Find where the given text appears and provide that cell's center as (x, y) coordinate. 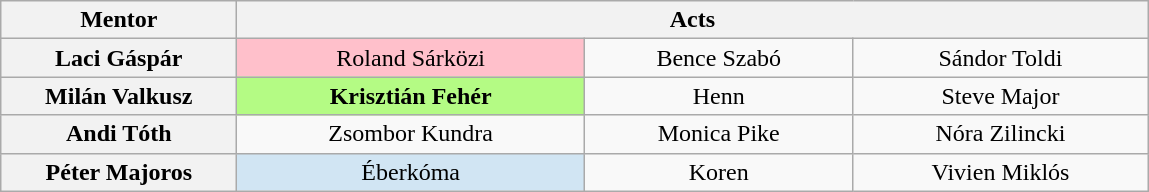
Acts (692, 20)
Vivien Miklós (1000, 172)
Monica Pike (719, 134)
Steve Major (1000, 96)
Bence Szabó (719, 58)
Éberkóma (411, 172)
Zsombor Kundra (411, 134)
Henn (719, 96)
Milán Valkusz (119, 96)
Krisztián Fehér (411, 96)
Andi Tóth (119, 134)
Sándor Toldi (1000, 58)
Nóra Zilincki (1000, 134)
Roland Sárközi (411, 58)
Mentor (119, 20)
Laci Gáspár (119, 58)
Péter Majoros (119, 172)
Koren (719, 172)
